Capture the cell that displays the provided text and extract its (X, Y) central coordinate. 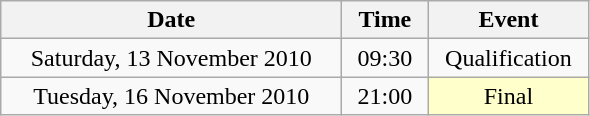
Qualification (508, 58)
Tuesday, 16 November 2010 (172, 96)
Time (385, 20)
09:30 (385, 58)
Final (508, 96)
Event (508, 20)
21:00 (385, 96)
Date (172, 20)
Saturday, 13 November 2010 (172, 58)
